Extract the (x, y) coordinate from the center of the cell holding the provided text.  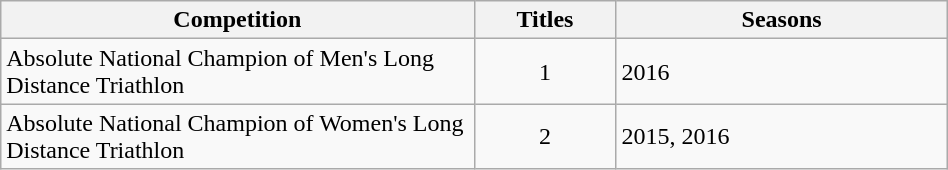
1 (545, 72)
Absolute National Champion of Women's Long Distance Triathlon (238, 136)
Seasons (782, 20)
2 (545, 136)
2015, 2016 (782, 136)
Competition (238, 20)
Absolute National Champion of Men's Long Distance Triathlon (238, 72)
Titles (545, 20)
2016 (782, 72)
